Provide the [x, y] coordinate of the cell's center where the given text is located.  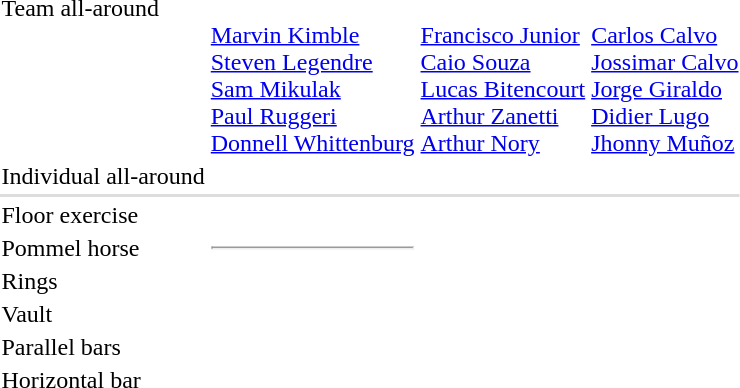
Floor exercise [103, 215]
Pommel horse [103, 248]
Individual all-around [103, 176]
Parallel bars [103, 347]
Rings [103, 281]
Vault [103, 314]
